Search for the cell housing the specified text and yield its (x, y) center coordinate. 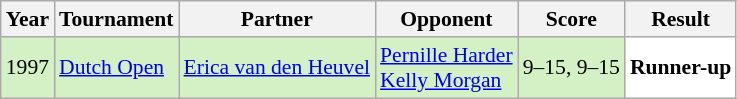
Tournament (116, 19)
Partner (278, 19)
Runner-up (680, 68)
Result (680, 19)
1997 (28, 68)
Pernille Harder Kelly Morgan (446, 68)
9–15, 9–15 (572, 68)
Year (28, 19)
Erica van den Heuvel (278, 68)
Opponent (446, 19)
Score (572, 19)
Dutch Open (116, 68)
